Detect which cell encompasses the target text, then output its [x, y] center coordinate. 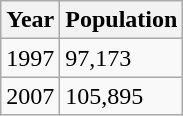
Year [30, 20]
Population [122, 20]
97,173 [122, 58]
2007 [30, 96]
1997 [30, 58]
105,895 [122, 96]
